Identify which cell holds the provided text, then report its (X, Y) central coordinate. 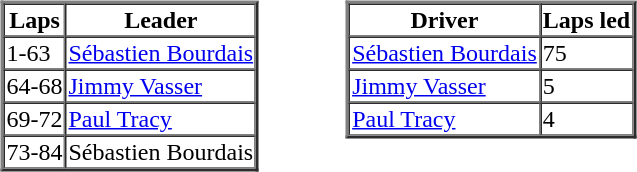
69-72 (35, 118)
4 (586, 118)
Laps led (586, 20)
5 (586, 86)
Laps (35, 20)
1-63 (35, 52)
Driver (444, 20)
75 (586, 52)
73-84 (35, 152)
Leader (160, 20)
64-68 (35, 86)
